Detect which cell encompasses the target text, then output its (X, Y) center coordinate. 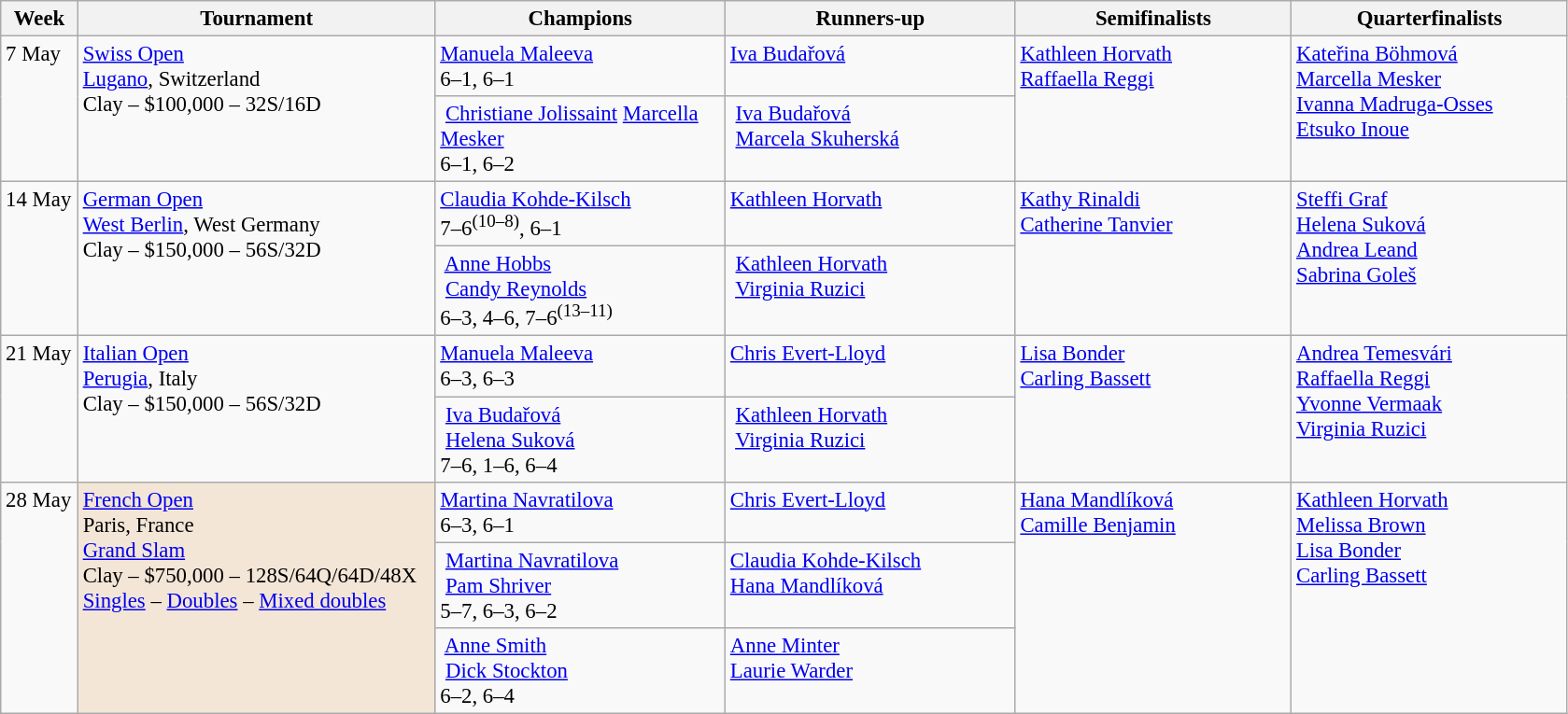
Kathleen Horvath Melissa Brown Lisa Bonder Carling Bassett (1430, 597)
Anne Smith Dick Stockton 6–2, 6–4 (581, 670)
28 May (39, 597)
Tournament (256, 19)
Martina Navratilova 6–3, 6–1 (581, 511)
Christiane Jolissaint Marcella Mesker6–1, 6–2 (581, 139)
Anne Hobbs Candy Reynolds6–3, 4–6, 7–6(13–11) (581, 291)
Claudia Kohde-Kilsch Hana Mandlíková (870, 585)
Iva Budařová Marcela Skuherská (870, 139)
Claudia Kohde-Kilsch7–6(10–8), 6–1 (581, 215)
Quarterfinalists (1430, 19)
Kateřina Böhmová Marcella Mesker Ivanna Madruga-Osses Etsuko Inoue (1430, 109)
Steffi Graf Helena Suková Andrea Leand Sabrina Goleš (1430, 259)
Anne Minter Laurie Warder (870, 670)
Kathy Rinaldi Catherine Tanvier (1153, 259)
Kathleen Horvath Raffaella Reggi (1153, 109)
Andrea Temesvári Raffaella Reggi Yvonne Vermaak Virginia Ruzici (1430, 409)
Runners-up (870, 19)
21 May (39, 409)
Kathleen Horvath (870, 215)
Italian Open Perugia, ItalyClay – $150,000 – 56S/32D (256, 409)
Week (39, 19)
German Open West Berlin, West GermanyClay – $150,000 – 56S/32D (256, 259)
Martina Navratilova Pam Shriver 5–7, 6–3, 6–2 (581, 585)
Champions (581, 19)
Iva Budařová Helena Suková7–6, 1–6, 6–4 (581, 440)
French Open Paris, FranceGrand SlamClay – $750,000 – 128S/64Q/64D/48X Singles – Doubles – Mixed doubles (256, 597)
Hana Mandlíková Camille Benjamin (1153, 597)
Manuela Maleeva6–3, 6–3 (581, 366)
Lisa Bonder Carling Bassett (1153, 409)
Swiss Open Lugano, SwitzerlandClay – $100,000 – 32S/16D (256, 109)
Iva Budařová (870, 67)
Semifinalists (1153, 19)
7 May (39, 109)
Manuela Maleeva6–1, 6–1 (581, 67)
14 May (39, 259)
